Detect which cell encompasses the target text, then output its [x, y] center coordinate. 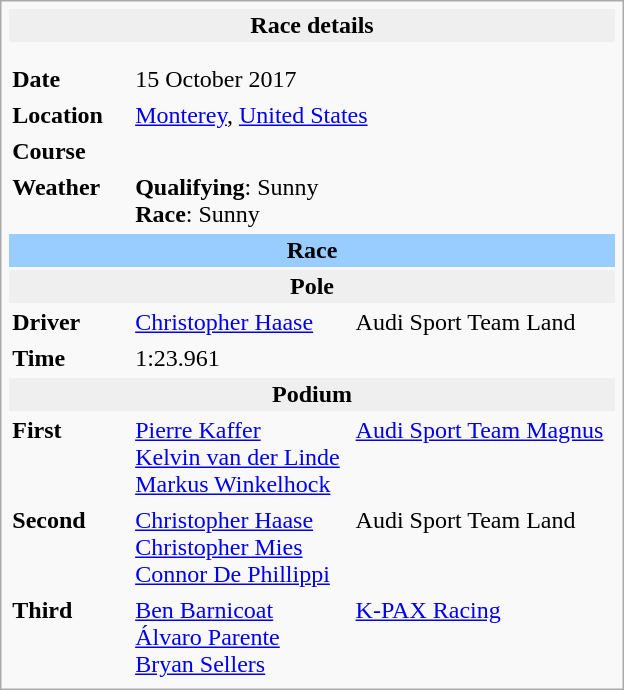
Christopher Haase Christopher Mies Connor De Phillippi [240, 548]
Pierre Kaffer Kelvin van der Linde Markus Winkelhock [240, 458]
Third [69, 638]
First [69, 458]
Race details [312, 26]
Driver [69, 322]
Monterey, United States [374, 116]
Christopher Haase [240, 322]
15 October 2017 [240, 80]
Date [69, 80]
Location [69, 116]
Second [69, 548]
Ben Barnicoat Álvaro Parente Bryan Sellers [240, 638]
1:23.961 [374, 358]
Pole [312, 286]
Podium [312, 394]
Qualifying: SunnyRace: Sunny [374, 201]
Race [312, 250]
Course [69, 152]
Audi Sport Team Magnus [484, 458]
Time [69, 358]
K-PAX Racing [484, 638]
Weather [69, 201]
